From the cell containing the given text, extract its center point as [x, y] coordinate. 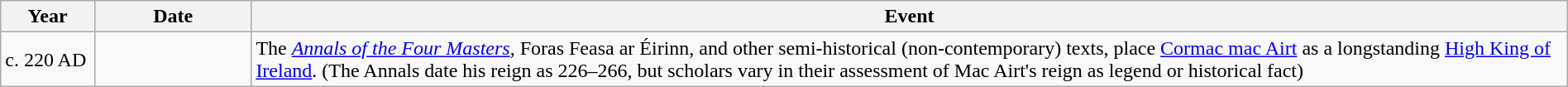
Event [910, 17]
c. 220 AD [48, 60]
Date [172, 17]
Year [48, 17]
